Identify which cell holds the provided text, then report its [X, Y] central coordinate. 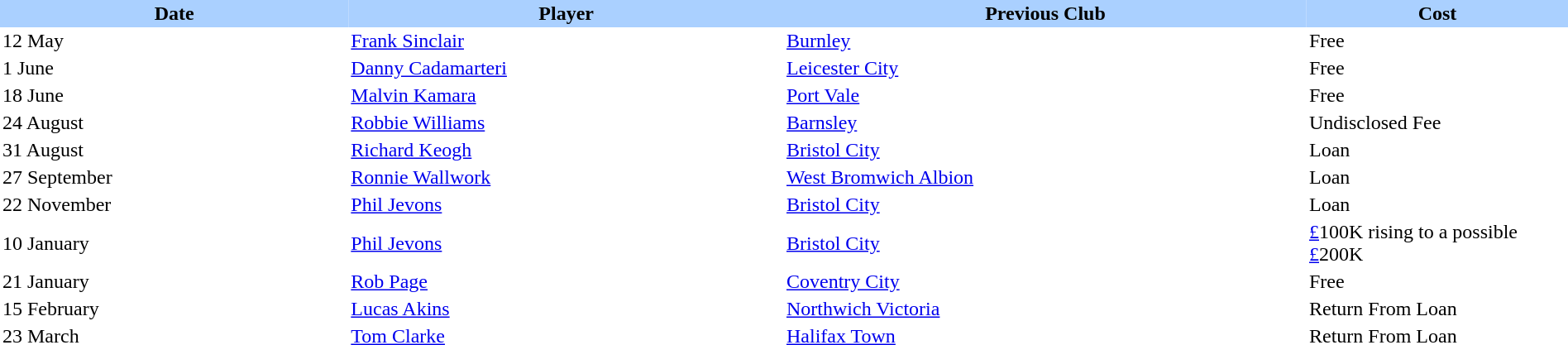
18 June [174, 96]
Burnley [1045, 41]
Leicester City [1045, 68]
24 August [174, 122]
Return From Loan [1437, 309]
Northwich Victoria [1045, 309]
Undisclosed Fee [1437, 122]
27 September [174, 177]
12 May [174, 41]
1 June [174, 68]
Rob Page [566, 281]
Ronnie Wallwork [566, 177]
West Bromwich Albion [1045, 177]
31 August [174, 151]
Coventry City [1045, 281]
Danny Cadamarteri [566, 68]
Lucas Akins [566, 309]
Frank Sinclair [566, 41]
Richard Keogh [566, 151]
Player [566, 13]
Port Vale [1045, 96]
Robbie Williams [566, 122]
Barnsley [1045, 122]
Cost [1437, 13]
21 January [174, 281]
Malvin Kamara [566, 96]
10 January [174, 243]
£100K rising to a possible £200K [1437, 243]
22 November [174, 205]
Previous Club [1045, 13]
Date [174, 13]
15 February [174, 309]
